Extract the (x, y) coordinate from the center of the cell holding the provided text.  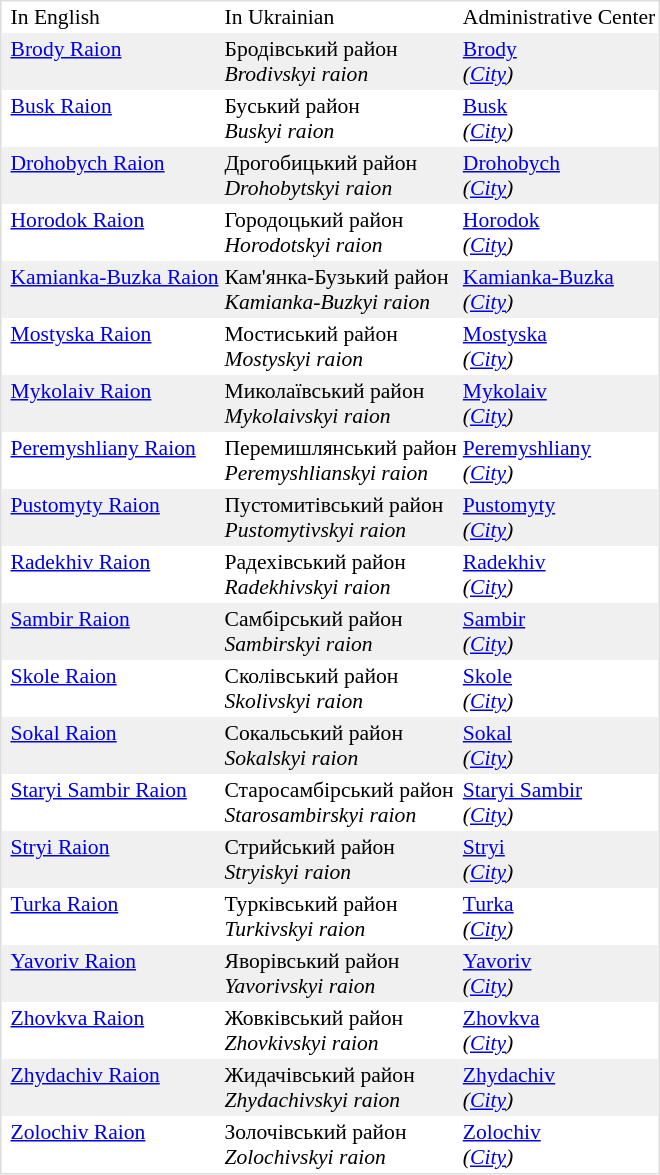
Mostyska Raion (115, 346)
Жовківський район Zhovkivskyi raion (341, 1030)
Horodok (City) (559, 232)
In Ukrainian (341, 18)
Старосамбірський район Starosambirskyi raion (341, 802)
Mykolaiv Raion (115, 404)
Radekhiv (City) (559, 574)
Стрийський район Stryiskyi raion (341, 860)
Турківський район Turkivskyi raion (341, 916)
Horodok Raion (115, 232)
Peremyshliany Raion (115, 460)
Городоцький район Horodotskyi raion (341, 232)
Busk Raion (115, 118)
Сокальський район Sokalskyi raion (341, 746)
Kamianka-Buzka Raion (115, 290)
Sambir Raion (115, 632)
Drohobych Raion (115, 176)
Самбірський район Sambirskyi raion (341, 632)
Zolochiv (City) (559, 1144)
Yavoriv Raion (115, 974)
Mykolaiv (City) (559, 404)
Administrative Center (559, 18)
Brody Raion (115, 62)
In English (115, 18)
Turka Raion (115, 916)
Zolochiv Raion (115, 1144)
Stryi Raion (115, 860)
Sokal Raion (115, 746)
Brody (City) (559, 62)
Zhydachiv Raion (115, 1088)
Sambir (City) (559, 632)
Yavoriv (City) (559, 974)
Сколівський район Skolivskyi raion (341, 688)
Staryi Sambir Raion (115, 802)
Буський район Buskyi raion (341, 118)
Radekhiv Raion (115, 574)
Zhovkva (City) (559, 1030)
Миколаївський район Mykolaivskyi raion (341, 404)
Zhovkva Raion (115, 1030)
Pustomyty (City) (559, 518)
Бродівський район Brodivskyi raion (341, 62)
Peremyshliany (City) (559, 460)
Pustomyty Raion (115, 518)
Кам'янка-Бузький район Kamianka-Buzkyi raion (341, 290)
Жидачівський район Zhydachivskyi raion (341, 1088)
Kamianka-Buzka (City) (559, 290)
Яворівський район Yavorivskyi raion (341, 974)
Перемишлянський район Peremyshlianskyi raion (341, 460)
Zhydachiv (City) (559, 1088)
Staryi Sambir (City) (559, 802)
Sokal (City) (559, 746)
Skole Raion (115, 688)
Turka (City) (559, 916)
Радехівський район Radekhivskyi raion (341, 574)
Пустомитівський район Pustomytivskyi raion (341, 518)
Дрогобицький район Drohobytskyi raion (341, 176)
Busk (City) (559, 118)
Мостиський район Mostyskyi raion (341, 346)
Золочівський район Zolochivskyi raion (341, 1144)
Drohobych (City) (559, 176)
Mostyska (City) (559, 346)
Stryi (City) (559, 860)
Skole (City) (559, 688)
